Pinpoint the cell where the given text exists, returning its (x, y) midpoint coordinate. 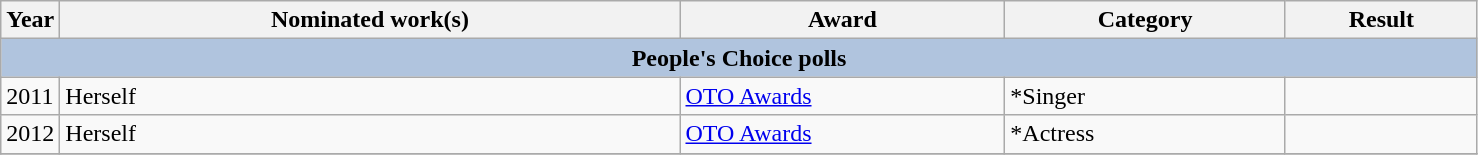
*Actress (1146, 134)
Award (842, 20)
Nominated work(s) (370, 20)
Year (30, 20)
2011 (30, 96)
People's Choice polls (740, 58)
Category (1146, 20)
*Singer (1146, 96)
2012 (30, 134)
Result (1381, 20)
